Extract the [X, Y] coordinate from the center of the cell holding the provided text.  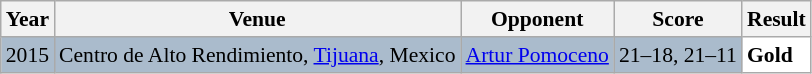
Venue [257, 19]
Result [776, 19]
Score [678, 19]
Year [28, 19]
Opponent [536, 19]
21–18, 21–11 [678, 55]
Centro de Alto Rendimiento, Tijuana, Mexico [257, 55]
2015 [28, 55]
Gold [776, 55]
Artur Pomoceno [536, 55]
